For the text-containing cell, return its midpoint in [x, y] coordinate format. 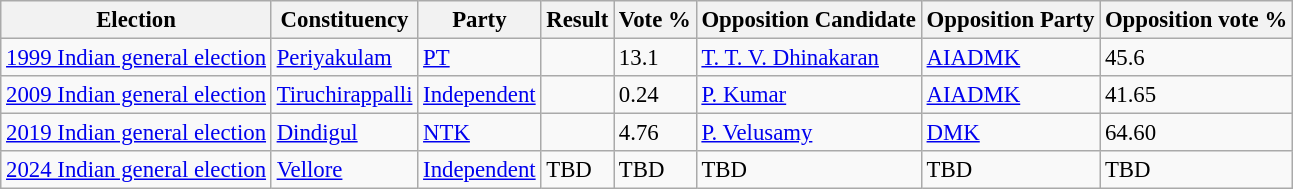
Result [578, 20]
Vellore [344, 170]
1999 Indian general election [136, 58]
13.1 [656, 58]
45.6 [1196, 58]
64.60 [1196, 133]
2009 Indian general election [136, 95]
NTK [480, 133]
4.76 [656, 133]
PT [480, 58]
0.24 [656, 95]
Election [136, 20]
Tiruchirappalli [344, 95]
Opposition vote % [1196, 20]
2019 Indian general election [136, 133]
Vote % [656, 20]
P. Velusamy [808, 133]
Opposition Party [1010, 20]
DMK [1010, 133]
Periyakulam [344, 58]
Dindigul [344, 133]
Party [480, 20]
2024 Indian general election [136, 170]
P. Kumar [808, 95]
41.65 [1196, 95]
T. T. V. Dhinakaran [808, 58]
Opposition Candidate [808, 20]
Constituency [344, 20]
